Output the (X, Y) coordinate of the center of the cell containing the given text.  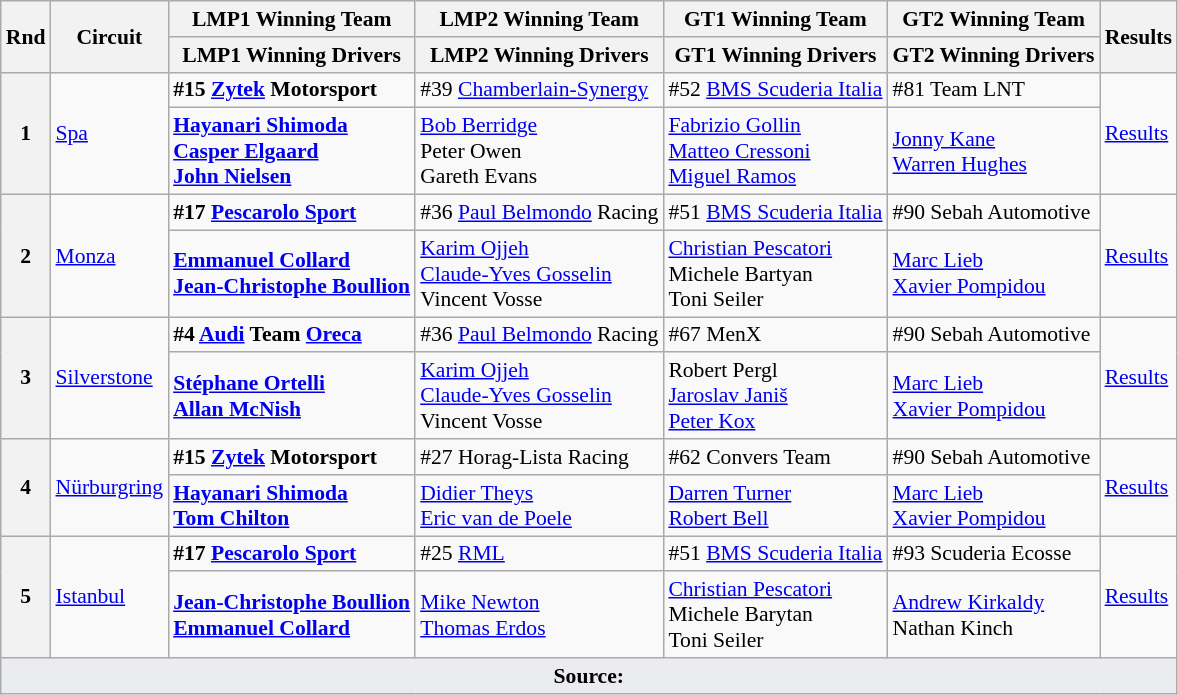
3 (26, 378)
#93 Scuderia Ecosse (994, 554)
1 (26, 133)
#52 BMS Scuderia Italia (775, 90)
Jonny Kane Warren Hughes (994, 152)
#25 RML (539, 554)
LMP2 Winning Drivers (539, 55)
Jean-Christophe Boullion Emmanuel Collard (292, 616)
Circuit (109, 36)
Emmanuel Collard Jean-Christophe Boullion (292, 274)
Fabrizio Gollin Matteo Cressoni Miguel Ramos (775, 152)
#81 Team LNT (994, 90)
Hayanari Shimoda Casper Elgaard John Nielsen (292, 152)
GT2 Winning Team (994, 19)
LMP1 Winning Drivers (292, 55)
5 (26, 597)
#67 MenX (775, 335)
GT1 Winning Drivers (775, 55)
Spa (109, 133)
#39 Chamberlain-Synergy (539, 90)
Source: (589, 676)
#62 Convers Team (775, 457)
Christian Pescatori Michele Bartyan Toni Seiler (775, 274)
Istanbul (109, 597)
Robert Pergl Jaroslav Janiš Peter Kox (775, 396)
Nürburgring (109, 488)
LMP1 Winning Team (292, 19)
Christian Pescatori Michele Barytan Toni Seiler (775, 616)
Andrew Kirkaldy Nathan Kinch (994, 616)
GT1 Winning Team (775, 19)
Hayanari Shimoda Tom Chilton (292, 506)
Didier Theys Eric van de Poele (539, 506)
Bob Berridge Peter Owen Gareth Evans (539, 152)
GT2 Winning Drivers (994, 55)
LMP2 Winning Team (539, 19)
Monza (109, 256)
4 (26, 488)
Rnd (26, 36)
Mike Newton Thomas Erdos (539, 616)
Darren Turner Robert Bell (775, 506)
#27 Horag-Lista Racing (539, 457)
Stéphane Ortelli Allan McNish (292, 396)
2 (26, 256)
Silverstone (109, 378)
#4 Audi Team Oreca (292, 335)
